From the cell containing the given text, extract its center point as (x, y) coordinate. 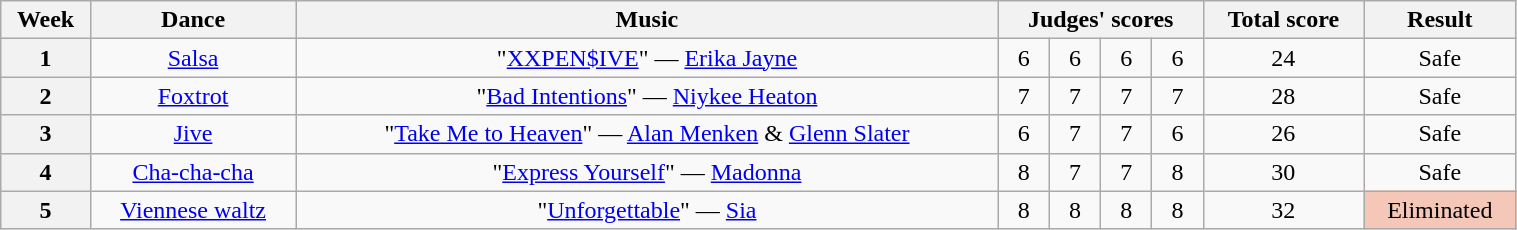
5 (46, 210)
"Bad Intentions" — Niykee Heaton (647, 96)
Eliminated (1440, 210)
Week (46, 20)
Jive (192, 134)
Cha-cha-cha (192, 172)
"XXPEN$IVE" — Erika Jayne (647, 58)
Total score (1283, 20)
Viennese waltz (192, 210)
28 (1283, 96)
26 (1283, 134)
32 (1283, 210)
2 (46, 96)
Salsa (192, 58)
"Express Yourself" — Madonna (647, 172)
Result (1440, 20)
1 (46, 58)
30 (1283, 172)
Judges' scores (1100, 20)
24 (1283, 58)
4 (46, 172)
"Take Me to Heaven" — Alan Menken & Glenn Slater (647, 134)
Music (647, 20)
"Unforgettable" — Sia (647, 210)
Foxtrot (192, 96)
3 (46, 134)
Dance (192, 20)
